Capture the cell that displays the provided text and extract its (x, y) central coordinate. 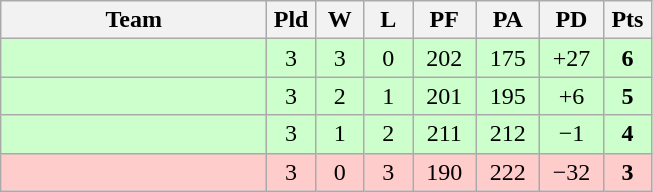
PA (508, 20)
W (340, 20)
202 (444, 58)
212 (508, 134)
+6 (572, 96)
5 (628, 96)
PF (444, 20)
+27 (572, 58)
195 (508, 96)
4 (628, 134)
PD (572, 20)
Pld (292, 20)
190 (444, 172)
Pts (628, 20)
Team (134, 20)
211 (444, 134)
201 (444, 96)
L (388, 20)
−32 (572, 172)
−1 (572, 134)
222 (508, 172)
175 (508, 58)
6 (628, 58)
